Capture the cell that displays the provided text and extract its [X, Y] central coordinate. 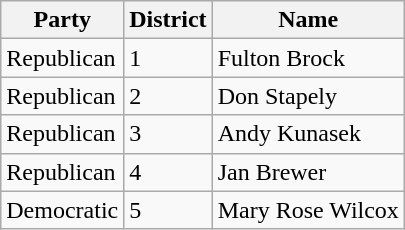
District [168, 20]
3 [168, 134]
Don Stapely [308, 96]
Democratic [62, 210]
Name [308, 20]
4 [168, 172]
Party [62, 20]
Fulton Brock [308, 58]
Mary Rose Wilcox [308, 210]
2 [168, 96]
Jan Brewer [308, 172]
5 [168, 210]
1 [168, 58]
Andy Kunasek [308, 134]
